Detect which cell encompasses the target text, then output its (X, Y) center coordinate. 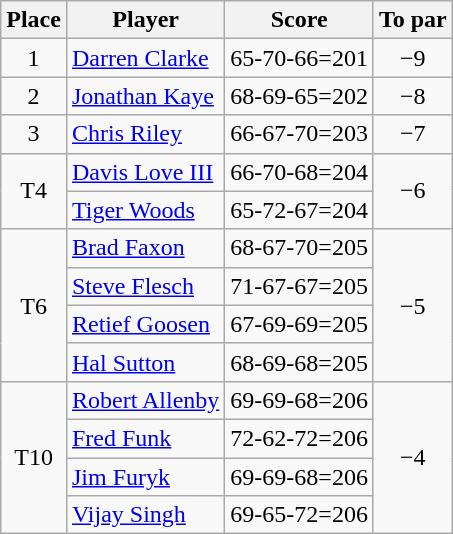
Vijay Singh (145, 515)
Jonathan Kaye (145, 96)
−5 (412, 305)
67-69-69=205 (300, 324)
Chris Riley (145, 134)
Brad Faxon (145, 248)
72-62-72=206 (300, 438)
2 (34, 96)
Steve Flesch (145, 286)
−6 (412, 191)
Robert Allenby (145, 400)
68-67-70=205 (300, 248)
−4 (412, 457)
−8 (412, 96)
Darren Clarke (145, 58)
65-72-67=204 (300, 210)
65-70-66=201 (300, 58)
Score (300, 20)
Retief Goosen (145, 324)
Tiger Woods (145, 210)
T4 (34, 191)
−9 (412, 58)
Player (145, 20)
T10 (34, 457)
Place (34, 20)
71-67-67=205 (300, 286)
1 (34, 58)
3 (34, 134)
Fred Funk (145, 438)
Hal Sutton (145, 362)
68-69-65=202 (300, 96)
T6 (34, 305)
69-65-72=206 (300, 515)
Jim Furyk (145, 477)
66-70-68=204 (300, 172)
66-67-70=203 (300, 134)
−7 (412, 134)
68-69-68=205 (300, 362)
To par (412, 20)
Davis Love III (145, 172)
